Return the (X, Y) coordinate for the center point of the cell that contains the specified text.  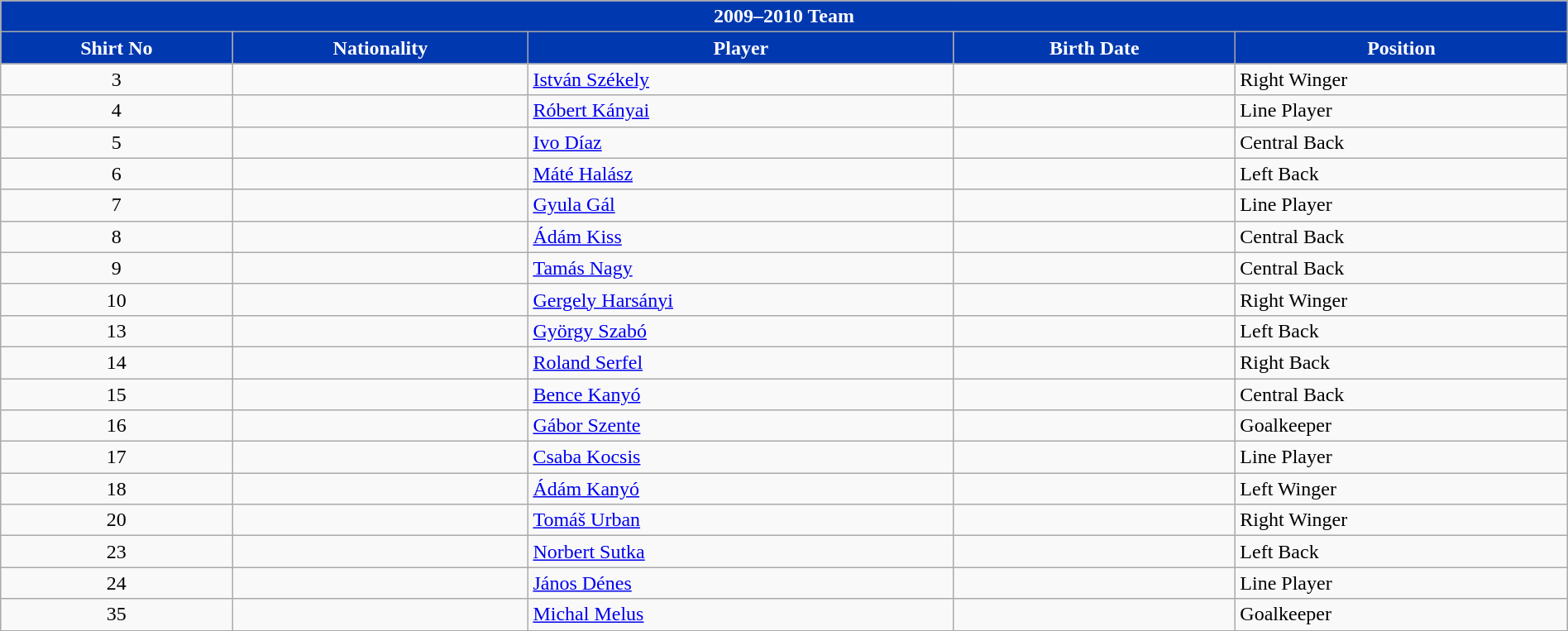
16 (117, 426)
Shirt No (117, 48)
Norbert Sutka (741, 552)
15 (117, 394)
Ivo Díaz (741, 142)
14 (117, 362)
18 (117, 489)
János Dénes (741, 583)
9 (117, 268)
Roland Serfel (741, 362)
István Székely (741, 79)
6 (117, 174)
Gergely Harsányi (741, 299)
10 (117, 299)
8 (117, 237)
5 (117, 142)
Máté Halász (741, 174)
Róbert Kányai (741, 111)
4 (117, 111)
Right Back (1401, 362)
3 (117, 79)
Bence Kanyó (741, 394)
2009–2010 Team (784, 17)
35 (117, 614)
Nationality (380, 48)
7 (117, 205)
Csaba Kocsis (741, 457)
György Szabó (741, 331)
Position (1401, 48)
Tomáš Urban (741, 520)
Tamás Nagy (741, 268)
17 (117, 457)
23 (117, 552)
Ádám Kiss (741, 237)
Michal Melus (741, 614)
Left Winger (1401, 489)
Birth Date (1095, 48)
Player (741, 48)
Ádám Kanyó (741, 489)
Gábor Szente (741, 426)
Gyula Gál (741, 205)
20 (117, 520)
13 (117, 331)
24 (117, 583)
